Return (X, Y) of the center of cell containing provided text 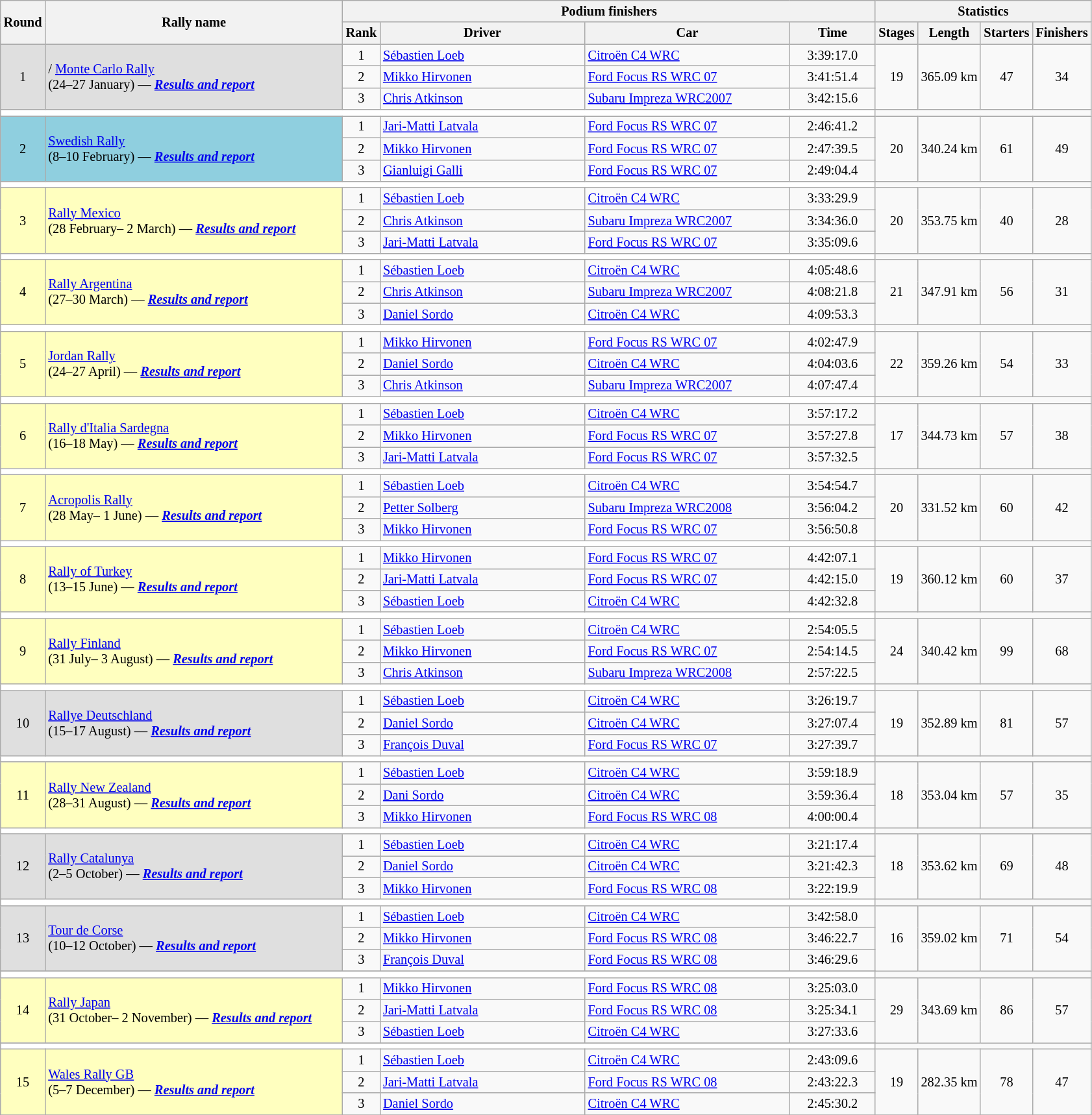
4:42:32.8 (832, 601)
15 (23, 1081)
29 (896, 1010)
Jordan Rally(24–27 April) — Results and report (193, 363)
Rally Japan(31 October– 2 November) — Results and report (193, 1010)
Rallye Deutschland(15–17 August) — Results and report (193, 723)
331.52 km (949, 508)
2:43:09.6 (832, 1060)
4:09:53.3 (832, 314)
Petter Solberg (482, 508)
35 (1061, 794)
4:04:03.6 (832, 364)
347.91 km (949, 292)
2:49:04.4 (832, 171)
17 (896, 436)
12 (23, 867)
2:57:22.5 (832, 673)
3:22:19.9 (832, 888)
Length (949, 33)
4:02:47.9 (832, 342)
9 (23, 652)
Rally name (193, 22)
359.02 km (949, 938)
33 (1061, 363)
Rally of Turkey(13–15 June) — Results and report (193, 579)
3:21:42.3 (832, 866)
Driver (482, 33)
4:08:21.8 (832, 292)
14 (23, 1010)
343.69 km (949, 1010)
Starters (1006, 33)
3:27:33.6 (832, 1032)
3:57:32.5 (832, 458)
42 (1061, 508)
22 (896, 363)
Rally Catalunya(2–5 October) — Results and report (193, 867)
31 (1061, 292)
3:25:03.0 (832, 988)
3:56:04.2 (832, 508)
4:00:00.4 (832, 816)
Rally d'Italia Sardegna(16–18 May) — Results and report (193, 436)
4 (23, 292)
3:57:17.2 (832, 414)
/ Monte Carlo Rally(24–27 January) — Results and report (193, 77)
Rally Finland(31 July– 3 August) — Results and report (193, 652)
3:42:15.6 (832, 99)
3:21:17.4 (832, 845)
2:54:05.5 (832, 630)
3:54:54.7 (832, 485)
2:47:39.5 (832, 149)
40 (1006, 221)
3:59:36.4 (832, 795)
81 (1006, 723)
359.26 km (949, 363)
3:25:34.1 (832, 1010)
Dani Sordo (482, 795)
5 (23, 363)
Statistics (983, 11)
Swedish Rally(8–10 February) — Results and report (193, 148)
Wales Rally GB(5–7 December) — Results and report (193, 1081)
4:07:47.4 (832, 386)
Tour de Corse(10–12 October) — Results and report (193, 938)
3:56:50.8 (832, 530)
3:42:58.0 (832, 916)
Stages (896, 33)
360.12 km (949, 579)
48 (1061, 867)
28 (1061, 221)
Finishers (1061, 33)
2:45:30.2 (832, 1104)
3:34:36.0 (832, 221)
68 (1061, 652)
Acropolis Rally(28 May– 1 June) — Results and report (193, 508)
13 (23, 938)
2:54:14.5 (832, 651)
4:42:15.0 (832, 580)
Rally Argentina(27–30 March) — Results and report (193, 292)
8 (23, 579)
3:57:27.8 (832, 435)
49 (1061, 148)
6 (23, 436)
Podium finishers (609, 11)
365.09 km (949, 77)
21 (896, 292)
3:41:51.4 (832, 77)
282.35 km (949, 1081)
352.89 km (949, 723)
78 (1006, 1081)
344.73 km (949, 436)
Car (688, 33)
4:05:48.6 (832, 271)
340.24 km (949, 148)
2:43:22.3 (832, 1082)
34 (1061, 77)
7 (23, 508)
61 (1006, 148)
Rank (361, 33)
3:46:22.7 (832, 938)
Time (832, 33)
3:35:09.6 (832, 242)
353.04 km (949, 794)
37 (1061, 579)
56 (1006, 292)
24 (896, 652)
11 (23, 794)
Round (23, 22)
69 (1006, 867)
2:46:41.2 (832, 127)
353.75 km (949, 221)
3:26:19.7 (832, 701)
Gianluigi Galli (482, 171)
3:27:39.7 (832, 745)
16 (896, 938)
3:39:17.0 (832, 55)
3:27:07.4 (832, 723)
10 (23, 723)
4:42:07.1 (832, 557)
3:59:18.9 (832, 773)
3:33:29.9 (832, 199)
3:46:29.6 (832, 960)
Rally Mexico(28 February– 2 March) — Results and report (193, 221)
86 (1006, 1010)
99 (1006, 652)
340.42 km (949, 652)
71 (1006, 938)
353.62 km (949, 867)
Rally New Zealand(28–31 August) — Results and report (193, 794)
38 (1061, 436)
